Detect which cell encompasses the target text, then output its (x, y) center coordinate. 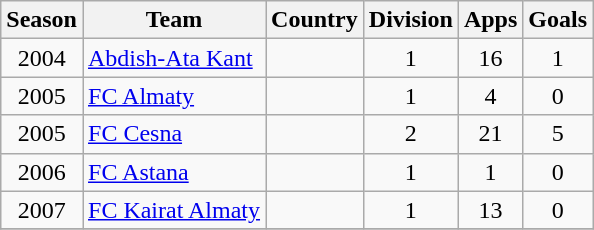
FC Kairat Almaty (174, 210)
16 (490, 58)
Goals (558, 20)
2 (410, 134)
Apps (490, 20)
13 (490, 210)
4 (490, 96)
Team (174, 20)
FC Astana (174, 172)
FC Cesna (174, 134)
2007 (42, 210)
Abdish-Ata Kant (174, 58)
21 (490, 134)
Country (315, 20)
FC Almaty (174, 96)
5 (558, 134)
Division (410, 20)
2004 (42, 58)
Season (42, 20)
2006 (42, 172)
